Search for the cell housing the specified text and yield its (X, Y) center coordinate. 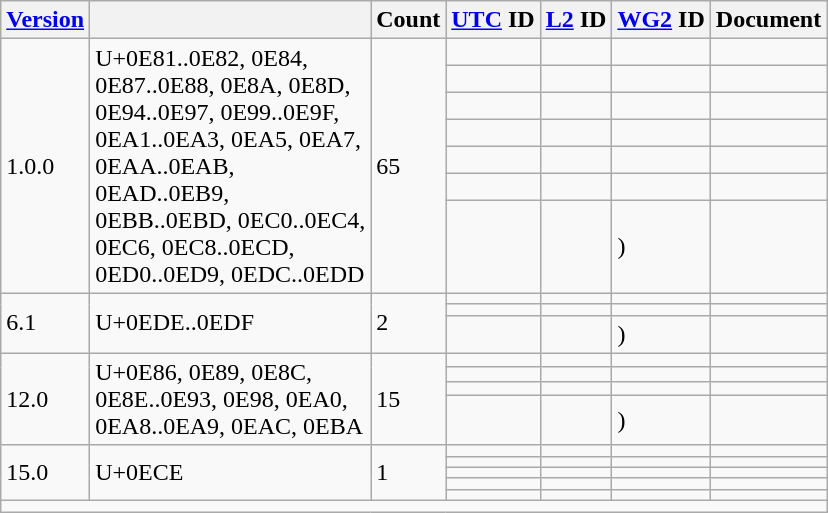
U+0E86, 0E89, 0E8C, 0E8E..0E93, 0E98, 0EA0, 0EA8..0EA9, 0EAC, 0EBA (230, 399)
1 (408, 472)
UTC ID (493, 20)
65 (408, 166)
15 (408, 399)
Document (768, 20)
6.1 (46, 323)
U+0ECE (230, 472)
Count (408, 20)
12.0 (46, 399)
Version (46, 20)
2 (408, 323)
15.0 (46, 472)
1.0.0 (46, 166)
L2 ID (576, 20)
U+0EDE..0EDF (230, 323)
WG2 ID (661, 20)
